Locate the cell with the specified text and output its (x, y) center coordinate. 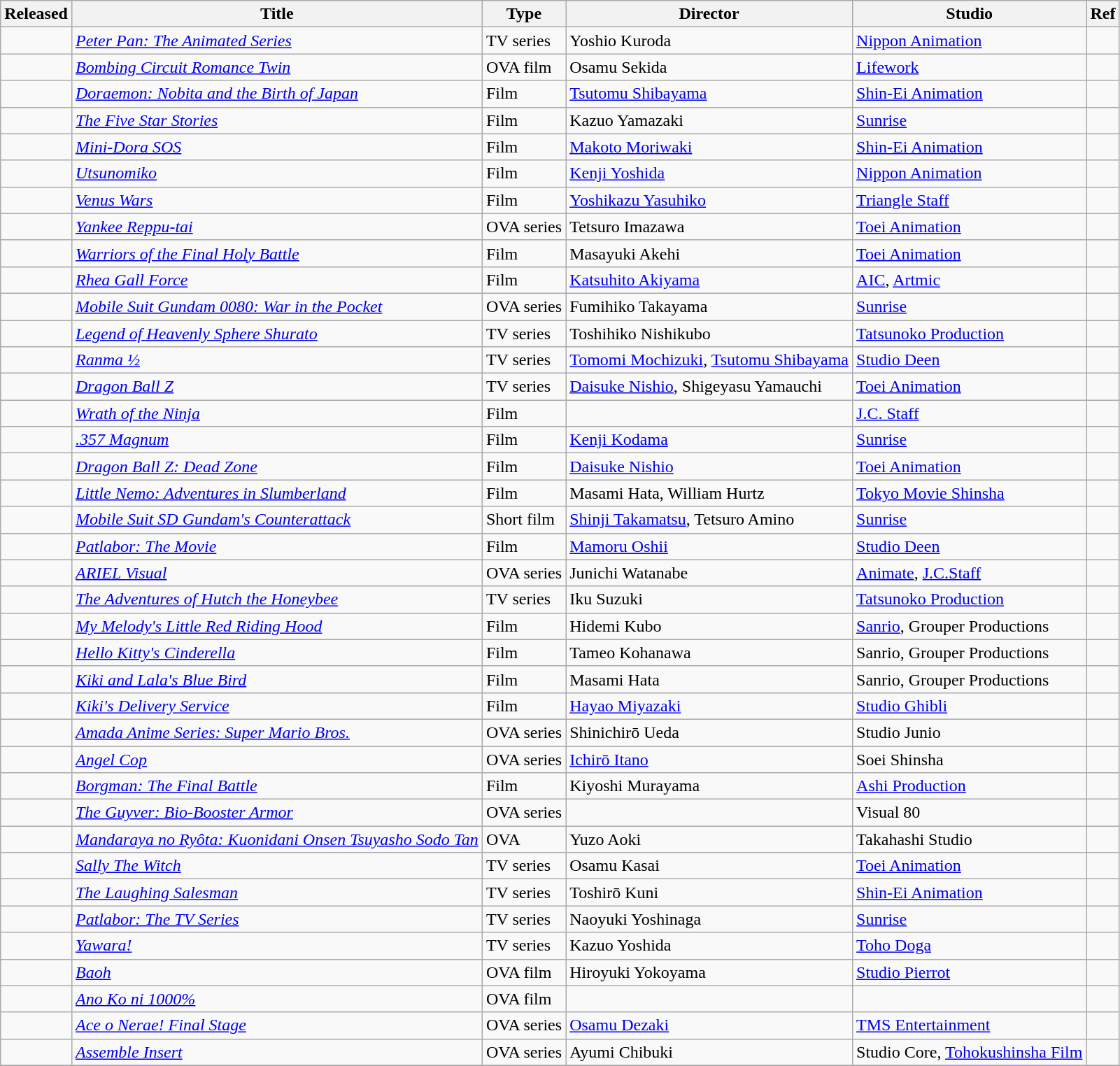
Makoto Moriwaki (709, 147)
Type (523, 14)
Director (709, 14)
Takahashi Studio (970, 839)
Yoshikazu Yasuhiko (709, 200)
Soei Shinsha (970, 759)
Ranma ½ (277, 360)
Triangle Staff (970, 200)
Title (277, 14)
Studio (970, 14)
Kiki's Delivery Service (277, 706)
Hidemi Kubo (709, 626)
Tetsuro Imazawa (709, 227)
Tomomi Mochizuki, Tsutomu Shibayama (709, 360)
My Melody's Little Red Riding Hood (277, 626)
Amada Anime Series: Super Mario Bros. (277, 732)
Toshihiko Nishikubo (709, 334)
Borgman: The Final Battle (277, 786)
Wrath of the Ninja (277, 413)
Mobile Suit Gundam 0080: War in the Pocket (277, 306)
.357 Magnum (277, 440)
Tokyo Movie Shinsha (970, 493)
ARIEL Visual (277, 573)
Shinichirō Ueda (709, 732)
The Five Star Stories (277, 120)
Mandaraya no Ryôta: Kuonidani Onsen Tsuyasho Sodo Tan (277, 839)
Katsuhito Akiyama (709, 280)
Mamoru Oshii (709, 546)
Assemble Insert (277, 1052)
Studio Core, Tohokushinsha Film (970, 1052)
Kazuo Yamazaki (709, 120)
Fumihiko Takayama (709, 306)
Rhea Gall Force (277, 280)
Ichirō Itano (709, 759)
Studio Pierrot (970, 972)
Ayumi Chibuki (709, 1052)
AIC, Artmic (970, 280)
Dragon Ball Z: Dead Zone (277, 467)
OVA (523, 839)
Yuzo Aoki (709, 839)
Hello Kitty's Cinderella (277, 653)
Released (36, 14)
Yankee Reppu-tai (277, 227)
Sally The Witch (277, 866)
Kazuo Yoshida (709, 946)
Toshirō Kuni (709, 893)
Masami Hata (709, 679)
Patlabor: The Movie (277, 546)
Osamu Sekida (709, 67)
Warriors of the Final Holy Battle (277, 253)
Ano Ko ni 1000% (277, 999)
Toho Doga (970, 946)
Legend of Heavenly Sphere Shurato (277, 334)
J.C. Staff (970, 413)
Angel Cop (277, 759)
Ref (1103, 14)
Yawara! (277, 946)
Baoh (277, 972)
Naoyuki Yoshinaga (709, 919)
Dragon Ball Z (277, 387)
Visual 80 (970, 813)
Doraemon: Nobita and the Birth of Japan (277, 94)
TMS Entertainment (970, 1025)
Hiroyuki Yokoyama (709, 972)
Shinji Takamatsu, Tetsuro Amino (709, 520)
Kenji Yoshida (709, 173)
Masami Hata, William Hurtz (709, 493)
Little Nemo: Adventures in Slumberland (277, 493)
Kiyoshi Murayama (709, 786)
Hayao Miyazaki (709, 706)
Lifework (970, 67)
Patlabor: The TV Series (277, 919)
Peter Pan: The Animated Series (277, 41)
The Laughing Salesman (277, 893)
Junichi Watanabe (709, 573)
Short film (523, 520)
Kiki and Lala's Blue Bird (277, 679)
Bombing Circuit Romance Twin (277, 67)
Ace o Nerae! Final Stage (277, 1025)
Utsunomiko (277, 173)
Tameo Kohanawa (709, 653)
Kenji Kodama (709, 440)
Mobile Suit SD Gundam's Counterattack (277, 520)
Tsutomu Shibayama (709, 94)
Venus Wars (277, 200)
Studio Ghibli (970, 706)
The Adventures of Hutch the Honeybee (277, 599)
Ashi Production (970, 786)
Animate, J.C.Staff (970, 573)
Studio Junio (970, 732)
Daisuke Nishio (709, 467)
Yoshio Kuroda (709, 41)
Osamu Kasai (709, 866)
Daisuke Nishio, Shigeyasu Yamauchi (709, 387)
Masayuki Akehi (709, 253)
Iku Suzuki (709, 599)
Osamu Dezaki (709, 1025)
Mini-Dora SOS (277, 147)
The Guyver: Bio-Booster Armor (277, 813)
